Detect which cell encompasses the target text, then output its (x, y) center coordinate. 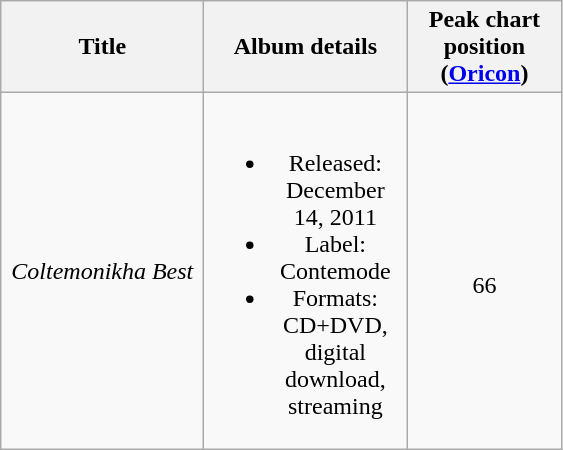
Album details (306, 47)
66 (484, 271)
Peak chart position (Oricon) (484, 47)
Title (102, 47)
Coltemonikha Best (102, 271)
Released: December 14, 2011Label: ContemodeFormats: CD+DVD, digital download, streaming (306, 271)
